For the text-containing cell, return its midpoint in [x, y] coordinate format. 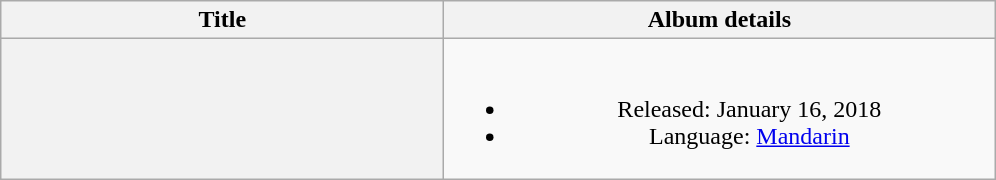
Title [222, 20]
Album details [720, 20]
Released: January 16, 2018Language: Mandarin [720, 109]
